From the cell containing the given text, extract its center point as [x, y] coordinate. 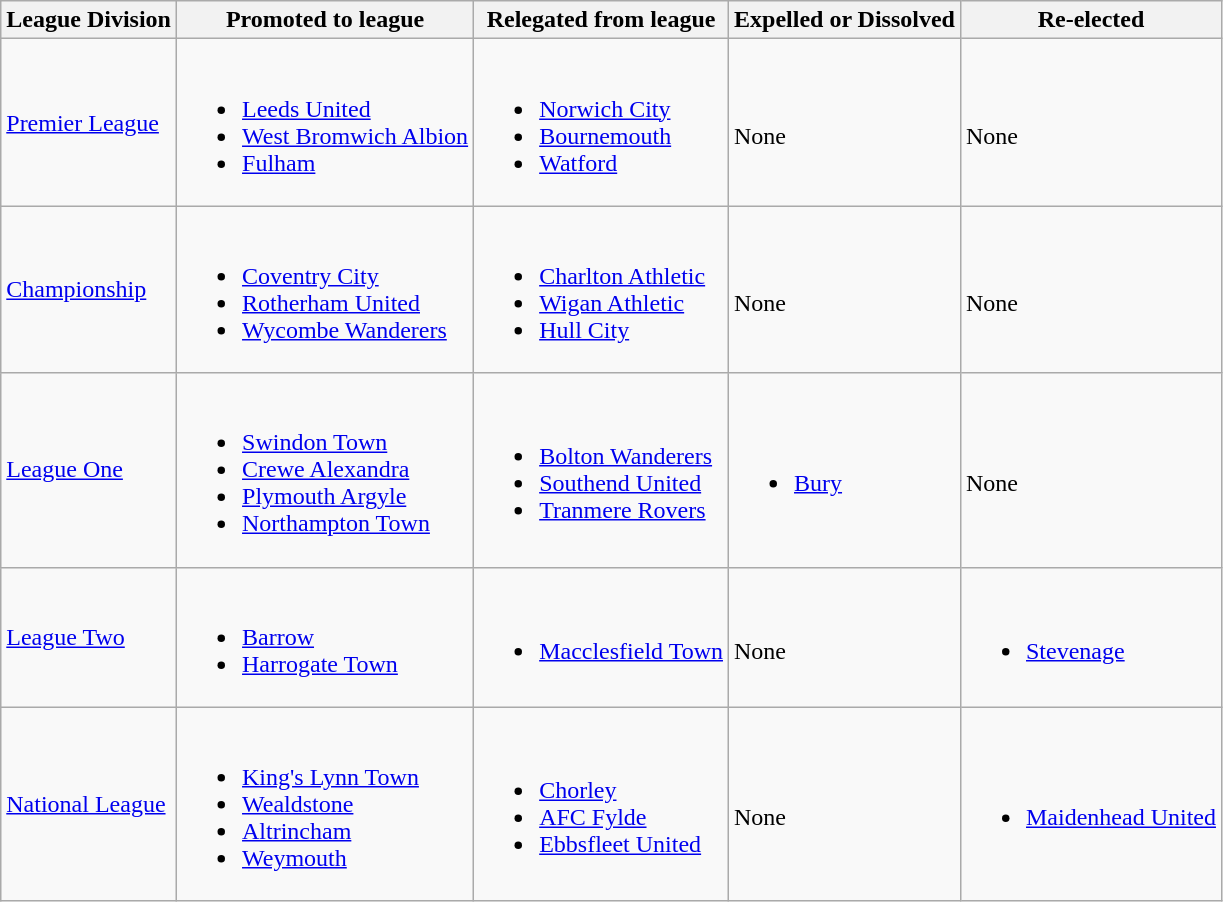
Charlton Athletic Wigan Athletic Hull City [602, 290]
Coventry City Rotherham United Wycombe Wanderers [326, 290]
Re-elected [1090, 20]
Chorley AFC Fylde Ebbsfleet United [602, 804]
Bolton Wanderers Southend United Tranmere Rovers [602, 470]
Premier League [89, 122]
Leeds United West Bromwich Albion Fulham [326, 122]
National League [89, 804]
Swindon Town Crewe Alexandra Plymouth Argyle Northampton Town [326, 470]
Macclesfield Town [602, 637]
League One [89, 470]
Championship [89, 290]
Relegated from league [602, 20]
Norwich City Bournemouth Watford [602, 122]
King's Lynn Town Wealdstone Altrincham Weymouth [326, 804]
Maidenhead United [1090, 804]
Bury [845, 470]
Barrow Harrogate Town [326, 637]
Expelled or Dissolved [845, 20]
Promoted to league [326, 20]
League Two [89, 637]
League Division [89, 20]
Stevenage [1090, 637]
